Capture the cell that displays the provided text and extract its [x, y] central coordinate. 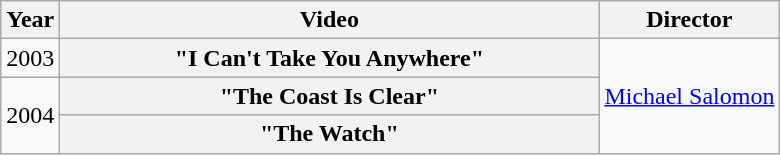
Year [30, 20]
"The Watch" [330, 134]
Video [330, 20]
"The Coast Is Clear" [330, 96]
2003 [30, 58]
Director [690, 20]
"I Can't Take You Anywhere" [330, 58]
2004 [30, 115]
Michael Salomon [690, 96]
